Pinpoint the cell where the given text exists, returning its (x, y) midpoint coordinate. 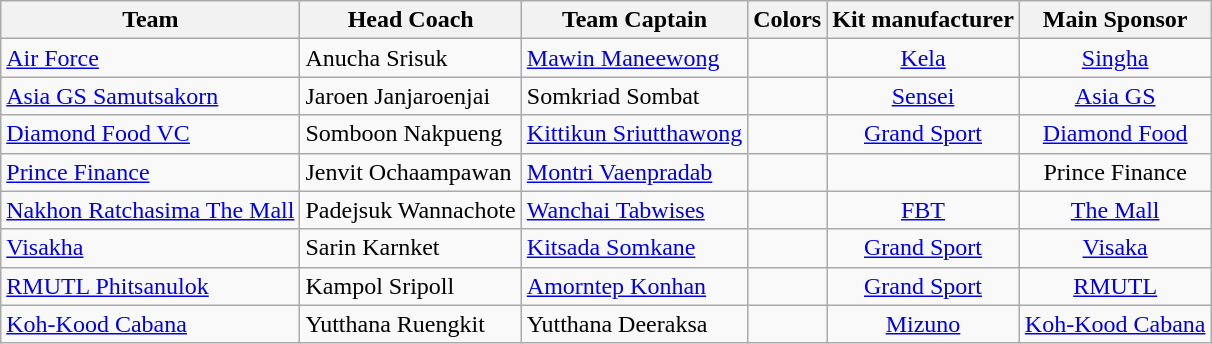
Yutthana Ruengkit (410, 324)
Team Captain (634, 20)
RMUTL Phitsanulok (150, 286)
Amorntep Konhan (634, 286)
Nakhon Ratchasima The Mall (150, 210)
Jaroen Janjaroenjai (410, 96)
Somboon Nakpueng (410, 134)
Visaka (1115, 248)
Anucha Srisuk (410, 58)
Padejsuk Wannachote (410, 210)
Air Force (150, 58)
Somkriad Sombat (634, 96)
Head Coach (410, 20)
Colors (788, 20)
Mizuno (924, 324)
Asia GS Samutsakorn (150, 96)
Diamond Food VC (150, 134)
Diamond Food (1115, 134)
Kela (924, 58)
Kampol Sripoll (410, 286)
Kit manufacturer (924, 20)
Asia GS (1115, 96)
Team (150, 20)
Sensei (924, 96)
Kittikun Sriutthawong (634, 134)
The Mall (1115, 210)
Montri Vaenpradab (634, 172)
FBT (924, 210)
Sarin Karnket (410, 248)
Mawin Maneewong (634, 58)
Main Sponsor (1115, 20)
Singha (1115, 58)
Wanchai Tabwises (634, 210)
Yutthana Deeraksa (634, 324)
Kitsada Somkane (634, 248)
RMUTL (1115, 286)
Visakha (150, 248)
Jenvit Ochaampawan (410, 172)
